For the text-containing cell, return its midpoint in (x, y) coordinate format. 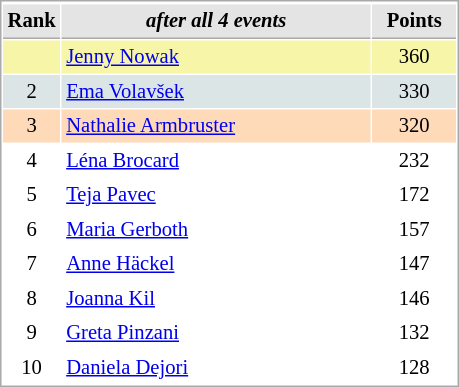
Jenny Nowak (216, 56)
after all 4 events (216, 21)
5 (32, 194)
3 (32, 126)
Greta Pinzani (216, 332)
Maria Gerboth (216, 230)
7 (32, 264)
232 (414, 160)
330 (414, 92)
Ema Volavšek (216, 92)
146 (414, 298)
8 (32, 298)
Anne Häckel (216, 264)
Joanna Kil (216, 298)
9 (32, 332)
360 (414, 56)
Léna Brocard (216, 160)
320 (414, 126)
132 (414, 332)
4 (32, 160)
10 (32, 368)
157 (414, 230)
2 (32, 92)
Teja Pavec (216, 194)
172 (414, 194)
Daniela Dejori (216, 368)
Rank (32, 21)
6 (32, 230)
Points (414, 21)
128 (414, 368)
Nathalie Armbruster (216, 126)
147 (414, 264)
